Find where the given text appears and provide that cell's center as [X, Y] coordinate. 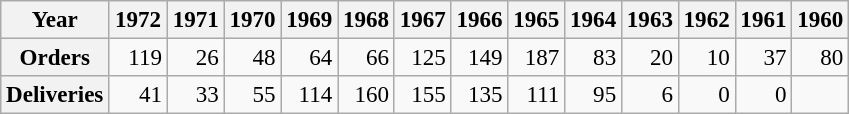
1969 [310, 20]
1970 [252, 20]
1971 [196, 20]
83 [594, 58]
Deliveries [55, 95]
41 [138, 95]
80 [820, 58]
48 [252, 58]
55 [252, 95]
119 [138, 58]
1972 [138, 20]
37 [764, 58]
187 [536, 58]
Orders [55, 58]
66 [366, 58]
1968 [366, 20]
155 [422, 95]
1961 [764, 20]
95 [594, 95]
6 [650, 95]
111 [536, 95]
114 [310, 95]
1966 [480, 20]
1960 [820, 20]
1963 [650, 20]
33 [196, 95]
135 [480, 95]
125 [422, 58]
1964 [594, 20]
10 [706, 58]
160 [366, 95]
20 [650, 58]
1965 [536, 20]
1967 [422, 20]
1962 [706, 20]
Year [55, 20]
64 [310, 58]
149 [480, 58]
26 [196, 58]
